Return the [x, y] coordinate for the center point of the cell that contains the specified text.  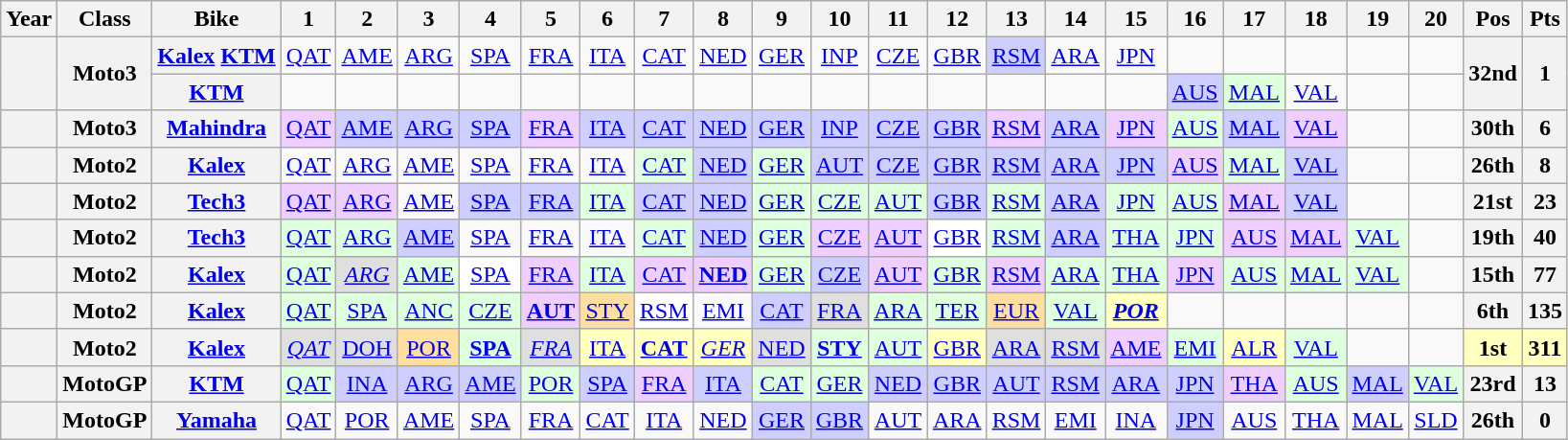
17 [1254, 19]
19 [1377, 19]
19th [1493, 238]
Mahindra [216, 128]
6th [1493, 311]
SLD [1435, 420]
40 [1544, 238]
15 [1136, 19]
32nd [1493, 74]
3 [428, 19]
5 [551, 19]
Yamaha [216, 420]
21st [1493, 201]
311 [1544, 347]
Pos [1493, 19]
10 [839, 19]
TER [957, 311]
0 [1544, 420]
23 [1544, 201]
18 [1316, 19]
2 [367, 19]
77 [1544, 274]
Kalex KTM [216, 56]
9 [782, 19]
7 [664, 19]
14 [1076, 19]
DOH [367, 347]
Bike [216, 19]
16 [1195, 19]
EUR [1016, 311]
Class [105, 19]
15th [1493, 274]
4 [490, 19]
ALR [1254, 347]
23rd [1493, 383]
ANC [428, 311]
Pts [1544, 19]
135 [1544, 311]
1st [1493, 347]
12 [957, 19]
20 [1435, 19]
30th [1493, 128]
Year [29, 19]
11 [898, 19]
